Identify which cell holds the provided text, then report its (x, y) central coordinate. 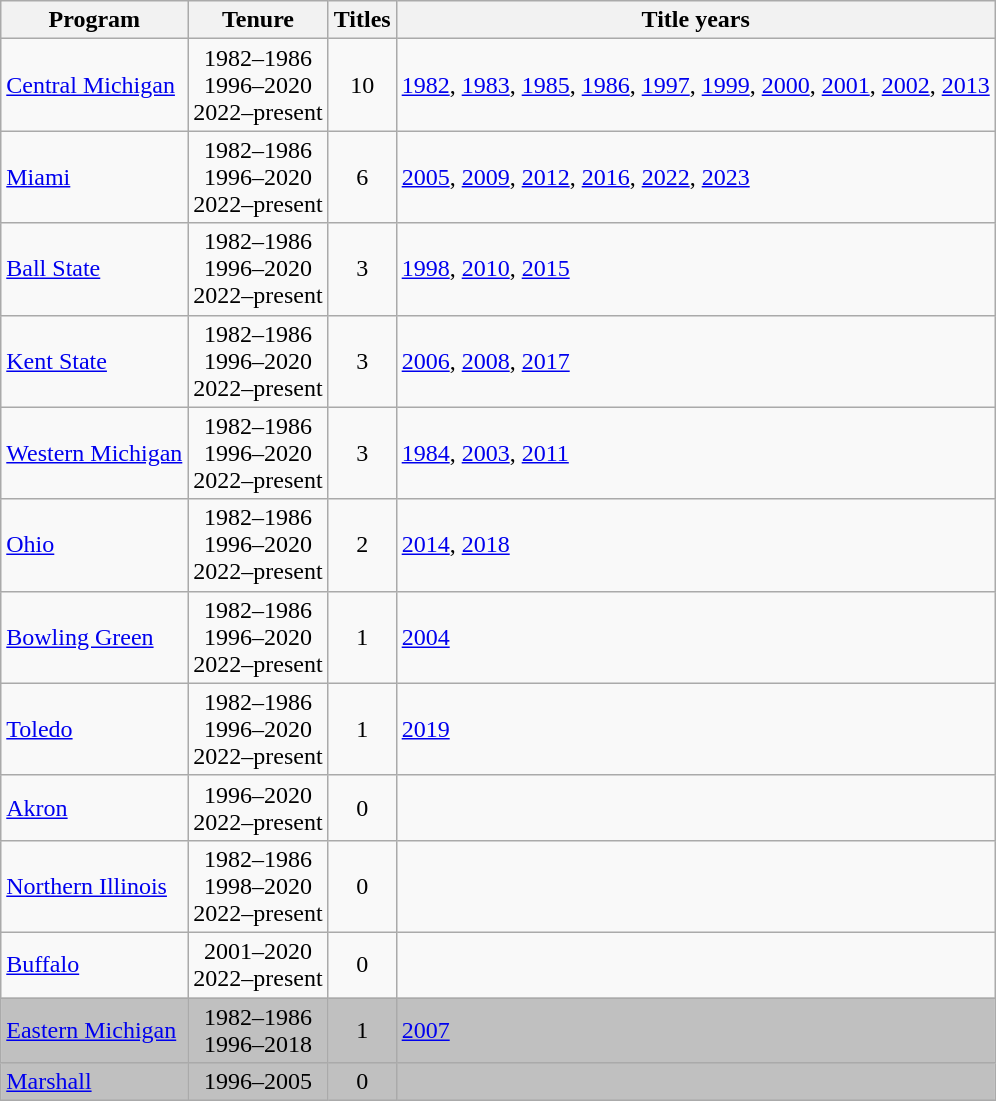
Miami (94, 177)
Program (94, 20)
Title years (696, 20)
Northern Illinois (94, 886)
2005, 2009, 2012, 2016, 2022, 2023 (696, 177)
2006, 2008, 2017 (696, 361)
1982–19861996–2018 (258, 1030)
Buffalo (94, 964)
Ohio (94, 545)
1982–19861998–20202022–present (258, 886)
1996–2005 (258, 1082)
Eastern Michigan (94, 1030)
6 (362, 177)
1998, 2010, 2015 (696, 269)
Tenure (258, 20)
2 (362, 545)
Central Michigan (94, 85)
Kent State (94, 361)
2007 (696, 1030)
2004 (696, 637)
Bowling Green (94, 637)
Ball State (94, 269)
1984, 2003, 2011 (696, 453)
1982, 1983, 1985, 1986, 1997, 1999, 2000, 2001, 2002, 2013 (696, 85)
Western Michigan (94, 453)
2001–20202022–present (258, 964)
1996–20202022–present (258, 808)
Toledo (94, 729)
2019 (696, 729)
2014, 2018 (696, 545)
Akron (94, 808)
Marshall (94, 1082)
10 (362, 85)
Titles (362, 20)
